Identify which cell holds the provided text, then report its (X, Y) central coordinate. 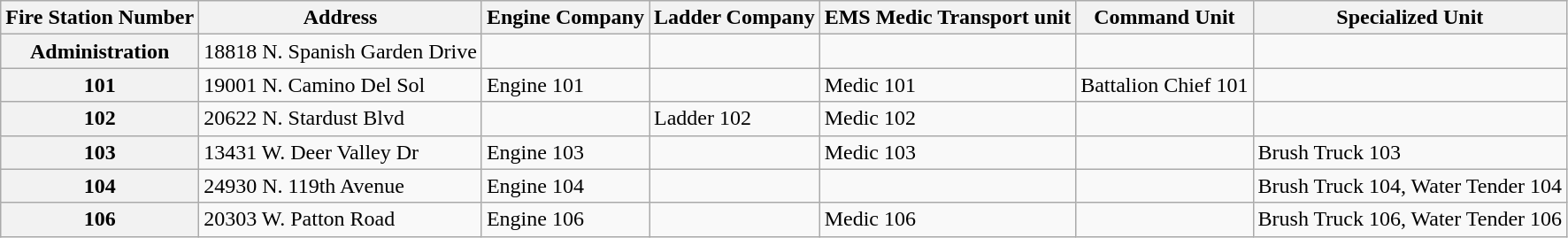
Medic 106 (948, 219)
18818 N. Spanish Garden Drive (341, 51)
19001 N. Camino Del Sol (341, 85)
EMS Medic Transport unit (948, 18)
Brush Truck 104, Water Tender 104 (1410, 186)
101 (100, 85)
Fire Station Number (100, 18)
Engine 106 (565, 219)
Specialized Unit (1410, 18)
103 (100, 152)
Medic 103 (948, 152)
Brush Truck 103 (1410, 152)
Brush Truck 106, Water Tender 106 (1410, 219)
Engine 104 (565, 186)
Address (341, 18)
20303 W. Patton Road (341, 219)
Engine 103 (565, 152)
24930 N. 119th Avenue (341, 186)
106 (100, 219)
Ladder Company (734, 18)
Ladder 102 (734, 119)
104 (100, 186)
Engine Company (565, 18)
Battalion Chief 101 (1164, 85)
20622 N. Stardust Blvd (341, 119)
13431 W. Deer Valley Dr (341, 152)
Administration (100, 51)
Command Unit (1164, 18)
Medic 102 (948, 119)
Engine 101 (565, 85)
102 (100, 119)
Medic 101 (948, 85)
